Pinpoint the cell where the given text exists, returning its [x, y] midpoint coordinate. 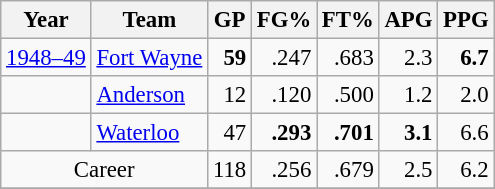
Career [104, 170]
2.3 [408, 58]
FT% [348, 20]
6.6 [466, 133]
.683 [348, 58]
APG [408, 20]
59 [230, 58]
.679 [348, 170]
47 [230, 133]
Team [150, 20]
1.2 [408, 95]
2.5 [408, 170]
.500 [348, 95]
118 [230, 170]
.120 [284, 95]
Waterloo [150, 133]
.293 [284, 133]
6.2 [466, 170]
GP [230, 20]
.701 [348, 133]
2.0 [466, 95]
.256 [284, 170]
.247 [284, 58]
FG% [284, 20]
Fort Wayne [150, 58]
1948–49 [46, 58]
3.1 [408, 133]
PPG [466, 20]
Anderson [150, 95]
6.7 [466, 58]
12 [230, 95]
Year [46, 20]
